Return the [X, Y] coordinate for the center point of the cell that contains the specified text.  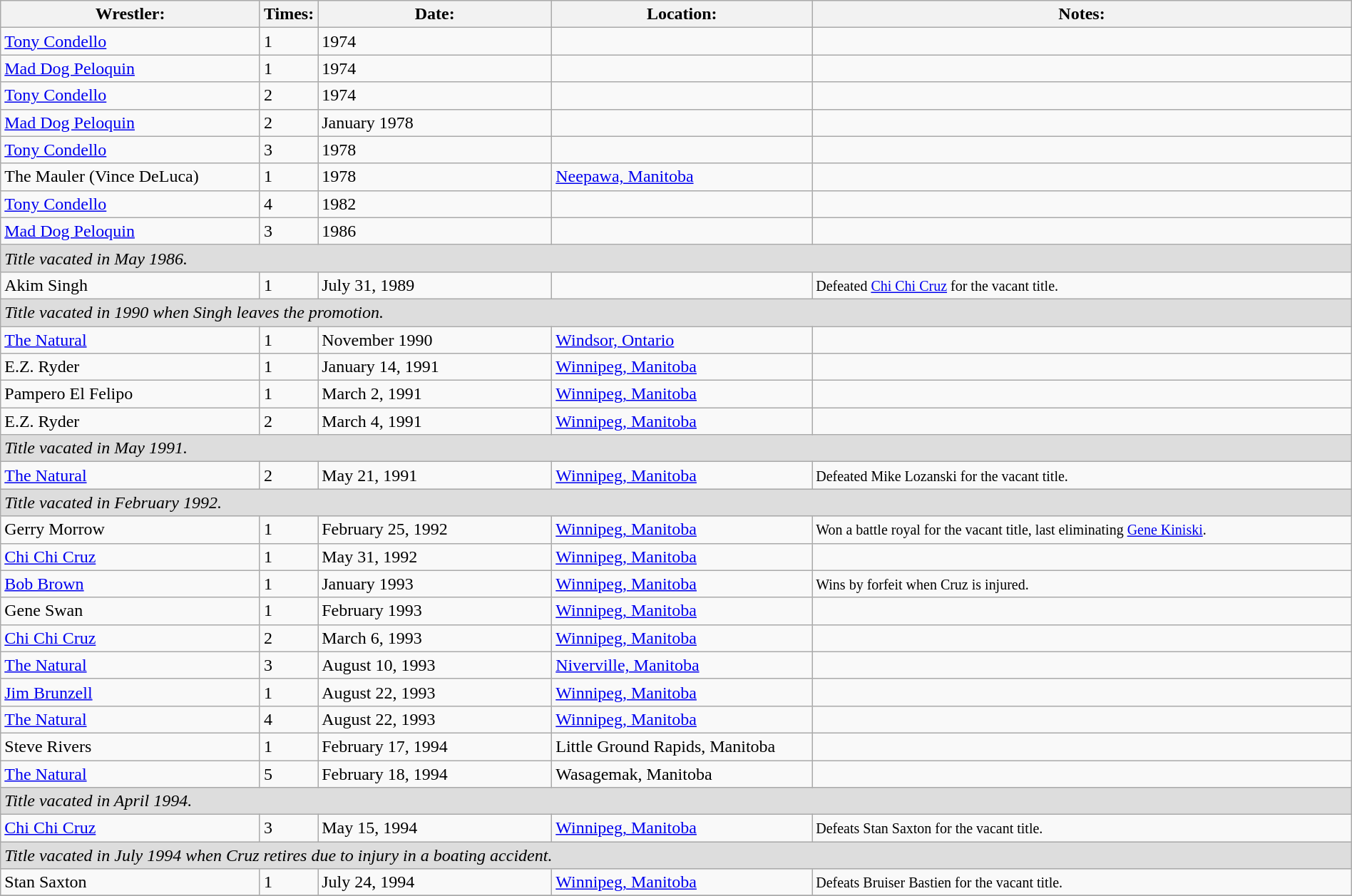
Defeated Mike Lozanski for the vacant title. [1082, 475]
Title vacated in April 1994. [676, 801]
January 14, 1991 [435, 367]
November 1990 [435, 340]
January 1993 [435, 584]
Won a battle royal for the vacant title, last eliminating Gene Kiniski. [1082, 530]
Date: [435, 14]
Defeats Bruiser Bastien for the vacant title. [1082, 882]
Defeats Stan Saxton for the vacant title. [1082, 828]
Akim Singh [130, 285]
Wrestler: [130, 14]
July 24, 1994 [435, 882]
Gerry Morrow [130, 530]
Title vacated in May 1986. [676, 258]
Stan Saxton [130, 882]
February 25, 1992 [435, 530]
The Mauler (Vince DeLuca) [130, 177]
Title vacated in February 1992. [676, 503]
May 15, 1994 [435, 828]
1986 [435, 231]
Notes: [1082, 14]
Pampero El Felipo [130, 394]
March 4, 1991 [435, 421]
February 18, 1994 [435, 773]
March 6, 1993 [435, 638]
5 [288, 773]
Location: [682, 14]
Wins by forfeit when Cruz is injured. [1082, 584]
August 10, 1993 [435, 665]
May 21, 1991 [435, 475]
Title vacated in 1990 when Singh leaves the promotion. [676, 312]
Bob Brown [130, 584]
January 1978 [435, 123]
Wasagemak, Manitoba [682, 773]
Steve Rivers [130, 746]
February 17, 1994 [435, 746]
1982 [435, 204]
Jim Brunzell [130, 692]
Windsor, Ontario [682, 340]
Times: [288, 14]
Little Ground Rapids, Manitoba [682, 746]
Title vacated in July 1994 when Cruz retires due to injury in a boating accident. [676, 855]
Title vacated in May 1991. [676, 448]
Defeated Chi Chi Cruz for the vacant title. [1082, 285]
March 2, 1991 [435, 394]
May 31, 1992 [435, 557]
Neepawa, Manitoba [682, 177]
Niverville, Manitoba [682, 665]
February 1993 [435, 611]
Gene Swan [130, 611]
July 31, 1989 [435, 285]
